For the text-containing cell, return its midpoint in (X, Y) coordinate format. 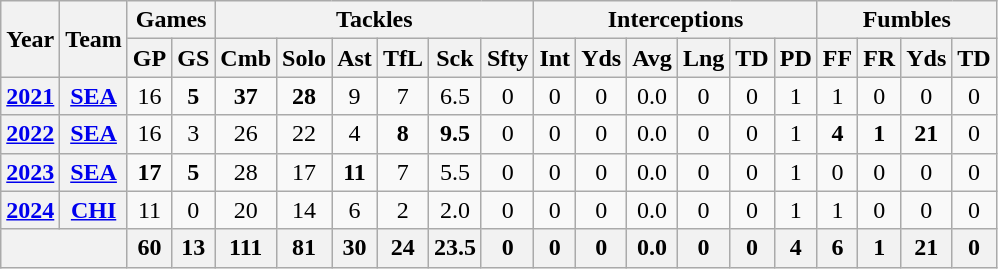
9.5 (454, 134)
6.5 (454, 96)
60 (149, 248)
GS (194, 58)
20 (246, 210)
Int (555, 58)
14 (304, 210)
Avg (652, 58)
Tackles (374, 20)
9 (355, 96)
5.5 (454, 172)
Interceptions (676, 20)
2.0 (454, 210)
Solo (304, 58)
Fumbles (906, 20)
13 (194, 248)
26 (246, 134)
2022 (30, 134)
Year (30, 39)
Games (170, 20)
Sck (454, 58)
CHI (94, 210)
3 (194, 134)
FR (880, 58)
23.5 (454, 248)
TfL (402, 58)
24 (402, 248)
FF (837, 58)
81 (304, 248)
2 (402, 210)
GP (149, 58)
Team (94, 39)
2023 (30, 172)
2021 (30, 96)
Cmb (246, 58)
37 (246, 96)
111 (246, 248)
30 (355, 248)
PD (796, 58)
22 (304, 134)
8 (402, 134)
2024 (30, 210)
Sfty (507, 58)
Ast (355, 58)
Lng (703, 58)
